For the text-containing cell, return its midpoint in (X, Y) coordinate format. 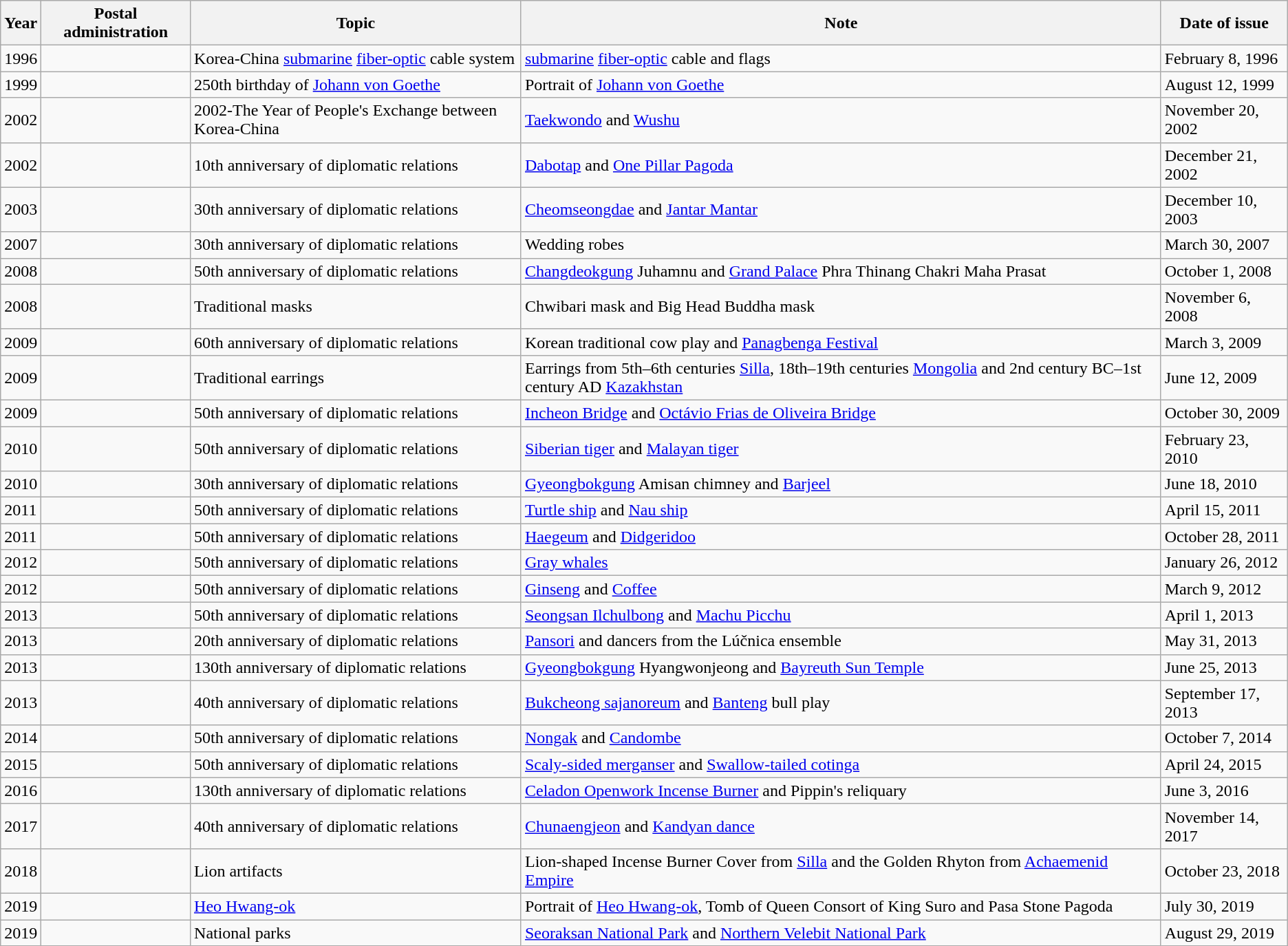
Seongsan Ilchulbong and Machu Picchu (841, 615)
Bukcheong sajanoreum and Banteng bull play (841, 703)
April 15, 2011 (1224, 510)
2007 (21, 245)
June 3, 2016 (1224, 791)
November 6, 2008 (1224, 307)
Siberian tiger and Malayan tiger (841, 449)
Note (841, 23)
Changdeokgung Juhamnu and Grand Palace Phra Thinang Chakri Maha Prasat (841, 271)
Portrait of Heo Hwang-ok, Tomb of Queen Consort of King Suro and Pasa Stone Pagoda (841, 906)
November 20, 2002 (1224, 120)
Taekwondo and Wushu (841, 120)
Celadon Openwork Incense Burner and Pippin's reliquary (841, 791)
Lion-shaped Incense Burner Cover from Silla and the Golden Rhyton from Achaemenid Empire (841, 871)
March 3, 2009 (1224, 342)
Traditional earrings (356, 377)
2016 (21, 791)
February 23, 2010 (1224, 449)
Year (21, 23)
Topic (356, 23)
Korea-China submarine fiber-optic cable system (356, 58)
Traditional masks (356, 307)
20th anniversary of diplomatic relations (356, 641)
April 1, 2013 (1224, 615)
Cheomseongdae and Jantar Mantar (841, 209)
August 29, 2019 (1224, 932)
September 17, 2013 (1224, 703)
October 23, 2018 (1224, 871)
Incheon Bridge and Octávio Frias de Oliveira Bridge (841, 413)
June 25, 2013 (1224, 667)
Gyeongbokgung Amisan chimney and Barjeel (841, 484)
2003 (21, 209)
Scaly-sided merganser and Swallow-tailed cotinga (841, 764)
2018 (21, 871)
Pansori and dancers from the Lúčnica ensemble (841, 641)
Haegeum and Didgeridoo (841, 537)
Chunaengjeon and Kandyan dance (841, 826)
October 28, 2011 (1224, 537)
Earrings from 5th–6th centuries Silla, 18th–19th centuries Mongolia and 2nd century BC–1st century AD Kazakhstan (841, 377)
January 26, 2012 (1224, 563)
December 21, 2002 (1224, 165)
Nongak and Candombe (841, 738)
1999 (21, 85)
June 18, 2010 (1224, 484)
Lion artifacts (356, 871)
August 12, 1999 (1224, 85)
Chwibari mask and Big Head Buddha mask (841, 307)
Ginseng and Coffee (841, 589)
Dabotap and One Pillar Pagoda (841, 165)
Wedding robes (841, 245)
October 1, 2008 (1224, 271)
March 30, 2007 (1224, 245)
February 8, 1996 (1224, 58)
Seoraksan National Park and Northern Velebit National Park (841, 932)
60th anniversary of diplomatic relations (356, 342)
Gyeongbokgung Hyangwonjeong and Bayreuth Sun Temple (841, 667)
June 12, 2009 (1224, 377)
250th birthday of Johann von Goethe (356, 85)
October 30, 2009 (1224, 413)
Turtle ship and Nau ship (841, 510)
November 14, 2017 (1224, 826)
2017 (21, 826)
October 7, 2014 (1224, 738)
March 9, 2012 (1224, 589)
April 24, 2015 (1224, 764)
Heo Hwang-ok (356, 906)
submarine fiber-optic cable and flags (841, 58)
July 30, 2019 (1224, 906)
December 10, 2003 (1224, 209)
May 31, 2013 (1224, 641)
2014 (21, 738)
National parks (356, 932)
Postal administration (116, 23)
2002-The Year of People's Exchange between Korea-China (356, 120)
1996 (21, 58)
Portrait of Johann von Goethe (841, 85)
Date of issue (1224, 23)
Gray whales (841, 563)
Korean traditional cow play and Panagbenga Festival (841, 342)
10th anniversary of diplomatic relations (356, 165)
2015 (21, 764)
